Return (X, Y) of the center of cell containing provided text 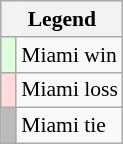
Legend (62, 19)
Miami tie (70, 126)
Miami loss (70, 90)
Miami win (70, 55)
